Provide the [X, Y] coordinate of the cell's center where the given text is located.  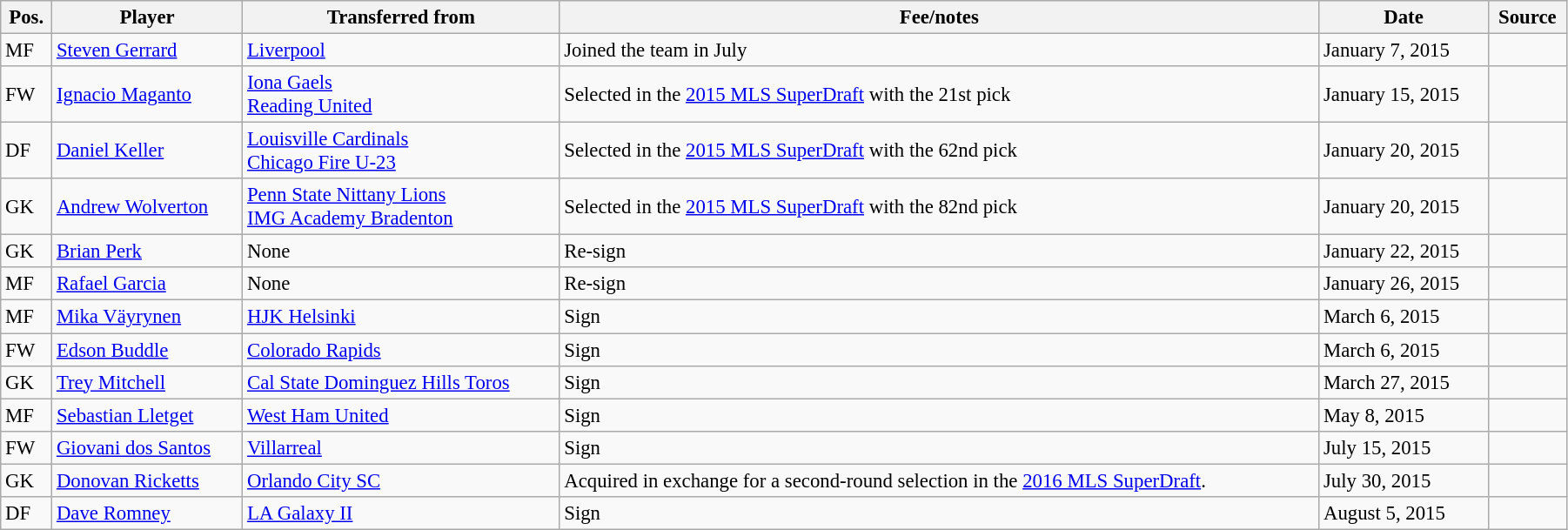
Joined the team in July [940, 50]
West Ham United [401, 415]
Cal State Dominguez Hills Toros [401, 382]
July 30, 2015 [1404, 480]
Rafael Garcia [148, 285]
Dave Romney [148, 513]
January 15, 2015 [1404, 94]
Louisville Cardinals Chicago Fire U-23 [401, 151]
Selected in the 2015 MLS SuperDraft with the 62nd pick [940, 151]
January 22, 2015 [1404, 252]
Brian Perk [148, 252]
Mika Väyrynen [148, 317]
Daniel Keller [148, 151]
August 5, 2015 [1404, 513]
Ignacio Maganto [148, 94]
Acquired in exchange for a second-round selection in the 2016 MLS SuperDraft. [940, 480]
Player [148, 17]
Pos. [26, 17]
LA Galaxy II [401, 513]
Edson Buddle [148, 350]
Fee/notes [940, 17]
Sebastian Lletget [148, 415]
Selected in the 2015 MLS SuperDraft with the 21st pick [940, 94]
HJK Helsinki [401, 317]
May 8, 2015 [1404, 415]
Villarreal [401, 447]
Colorado Rapids [401, 350]
Steven Gerrard [148, 50]
March 27, 2015 [1404, 382]
Andrew Wolverton [148, 207]
January 7, 2015 [1404, 50]
Selected in the 2015 MLS SuperDraft with the 82nd pick [940, 207]
Trey Mitchell [148, 382]
Iona Gaels Reading United [401, 94]
Date [1404, 17]
Donovan Ricketts [148, 480]
Orlando City SC [401, 480]
Transferred from [401, 17]
Source [1527, 17]
Giovani dos Santos [148, 447]
Penn State Nittany Lions IMG Academy Bradenton [401, 207]
January 26, 2015 [1404, 285]
Liverpool [401, 50]
July 15, 2015 [1404, 447]
